Scan for the cell matching the given text and deliver its [x, y] coordinate at center. 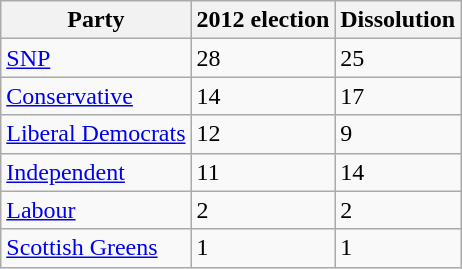
Scottish Greens [96, 248]
17 [398, 96]
2012 election [263, 20]
Party [96, 20]
Independent [96, 172]
Dissolution [398, 20]
9 [398, 134]
Labour [96, 210]
25 [398, 58]
SNP [96, 58]
12 [263, 134]
Liberal Democrats [96, 134]
11 [263, 172]
28 [263, 58]
Conservative [96, 96]
